Extract the (X, Y) coordinate from the center of the cell holding the provided text.  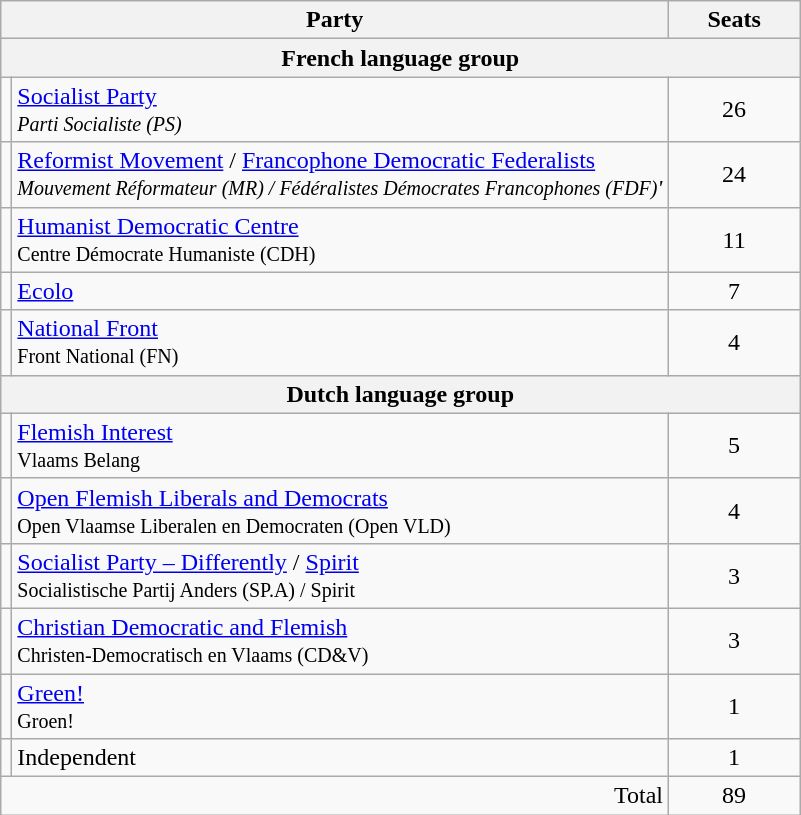
Green!Groen! (340, 706)
National FrontFront National (FN) (340, 342)
7 (734, 291)
Ecolo (340, 291)
Seats (734, 20)
Dutch language group (400, 394)
Socialist PartyParti Socialiste (PS) (340, 110)
Reformist Movement / Francophone Democratic FederalistsMouvement Réformateur (MR) / Fédéralistes Démocrates Francophones (FDF)' (340, 174)
Open Flemish Liberals and DemocratsOpen Vlaamse Liberalen en Democraten (Open VLD) (340, 510)
Flemish InterestVlaams Belang (340, 446)
Total (335, 796)
24 (734, 174)
Party (335, 20)
89 (734, 796)
Independent (340, 758)
5 (734, 446)
Christian Democratic and FlemishChristen-Democratisch en Vlaams (CD&V) (340, 640)
26 (734, 110)
French language group (400, 58)
Humanist Democratic CentreCentre Démocrate Humaniste (CDH) (340, 240)
Socialist Party – Differently / SpiritSocialistische Partij Anders (SP.A) / Spirit (340, 576)
11 (734, 240)
